Capture the cell that displays the provided text and extract its [X, Y] central coordinate. 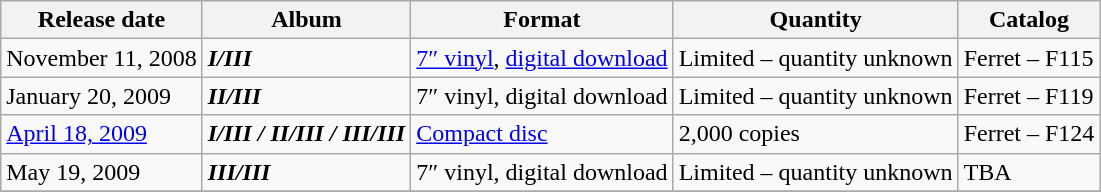
Release date [102, 20]
Ferret – F124 [1029, 134]
Compact disc [542, 134]
Catalog [1029, 20]
2,000 copies [816, 134]
Ferret – F115 [1029, 58]
Ferret – F119 [1029, 96]
Format [542, 20]
January 20, 2009 [102, 96]
I/III / II/III / III/III [306, 134]
April 18, 2009 [102, 134]
II/III [306, 96]
TBA [1029, 172]
III/III [306, 172]
Album [306, 20]
Quantity [816, 20]
May 19, 2009 [102, 172]
November 11, 2008 [102, 58]
I/III [306, 58]
